For the text-containing cell, return its midpoint in (X, Y) coordinate format. 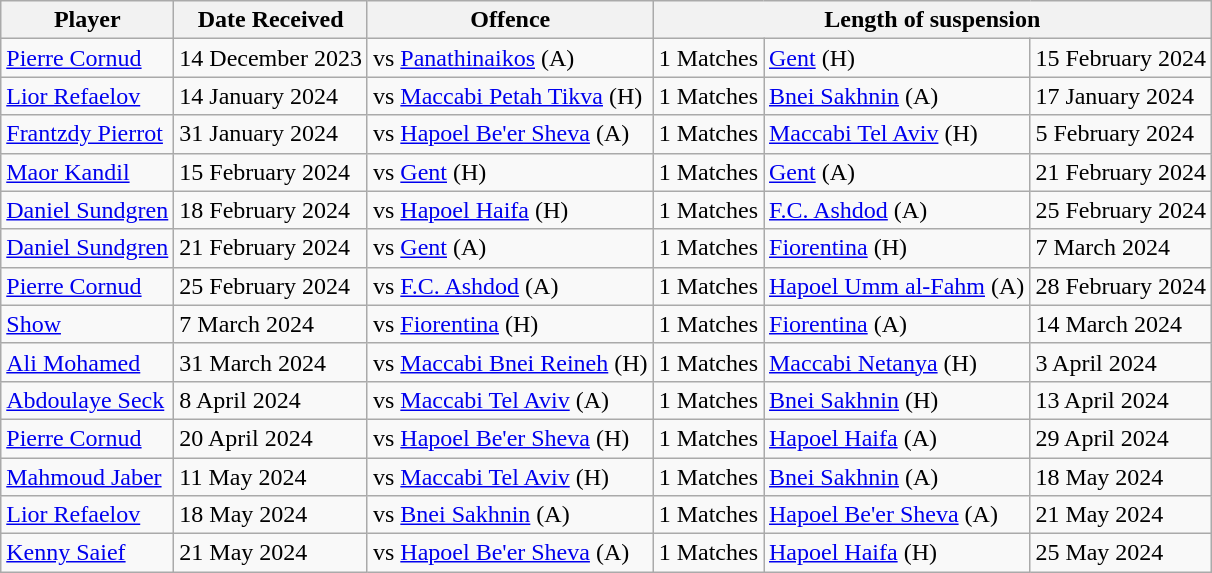
Maor Kandil (88, 172)
31 January 2024 (271, 134)
5 February 2024 (1121, 134)
vs Maccabi Tel Aviv (A) (510, 400)
11 May 2024 (271, 477)
Ali Mohamed (88, 362)
vs Gent (H) (510, 172)
vs Maccabi Bnei Reineh (H) (510, 362)
vs Gent (A) (510, 248)
F.C. Ashdod (A) (897, 210)
Date Received (271, 20)
Frantzdy Pierrot (88, 134)
Hapoel Haifa (H) (897, 553)
20 April 2024 (271, 438)
vs Maccabi Tel Aviv (H) (510, 477)
Fiorentina (H) (897, 248)
Hapoel Haifa (A) (897, 438)
Maccabi Netanya (H) (897, 362)
28 February 2024 (1121, 286)
vs Hapoel Haifa (H) (510, 210)
18 February 2024 (271, 210)
14 March 2024 (1121, 324)
Fiorentina (A) (897, 324)
Offence (510, 20)
29 April 2024 (1121, 438)
vs Hapoel Be'er Sheva (H) (510, 438)
vs Panathinaikos (A) (510, 58)
vs Bnei Sakhnin (A) (510, 515)
Hapoel Umm al-Fahm (A) (897, 286)
Maccabi Tel Aviv (H) (897, 134)
3 April 2024 (1121, 362)
Kenny Saief (88, 553)
8 April 2024 (271, 400)
Gent (H) (897, 58)
14 December 2023 (271, 58)
vs Fiorentina (H) (510, 324)
Length of suspension (932, 20)
vs F.C. Ashdod (A) (510, 286)
Gent (A) (897, 172)
Abdoulaye Seck (88, 400)
Show (88, 324)
vs Maccabi Petah Tikva (H) (510, 96)
14 January 2024 (271, 96)
13 April 2024 (1121, 400)
25 May 2024 (1121, 553)
Mahmoud Jaber (88, 477)
Hapoel Be'er Sheva (A) (897, 515)
17 January 2024 (1121, 96)
Bnei Sakhnin (H) (897, 400)
Player (88, 20)
31 March 2024 (271, 362)
